Pinpoint the cell where the given text exists, returning its [x, y] midpoint coordinate. 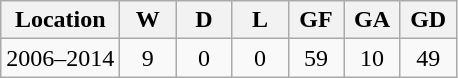
9 [148, 58]
L [260, 20]
GA [372, 20]
W [148, 20]
49 [428, 58]
2006–2014 [60, 58]
10 [372, 58]
Location [60, 20]
D [204, 20]
59 [316, 58]
GD [428, 20]
GF [316, 20]
